Locate the cell with the specified text and output its (X, Y) center coordinate. 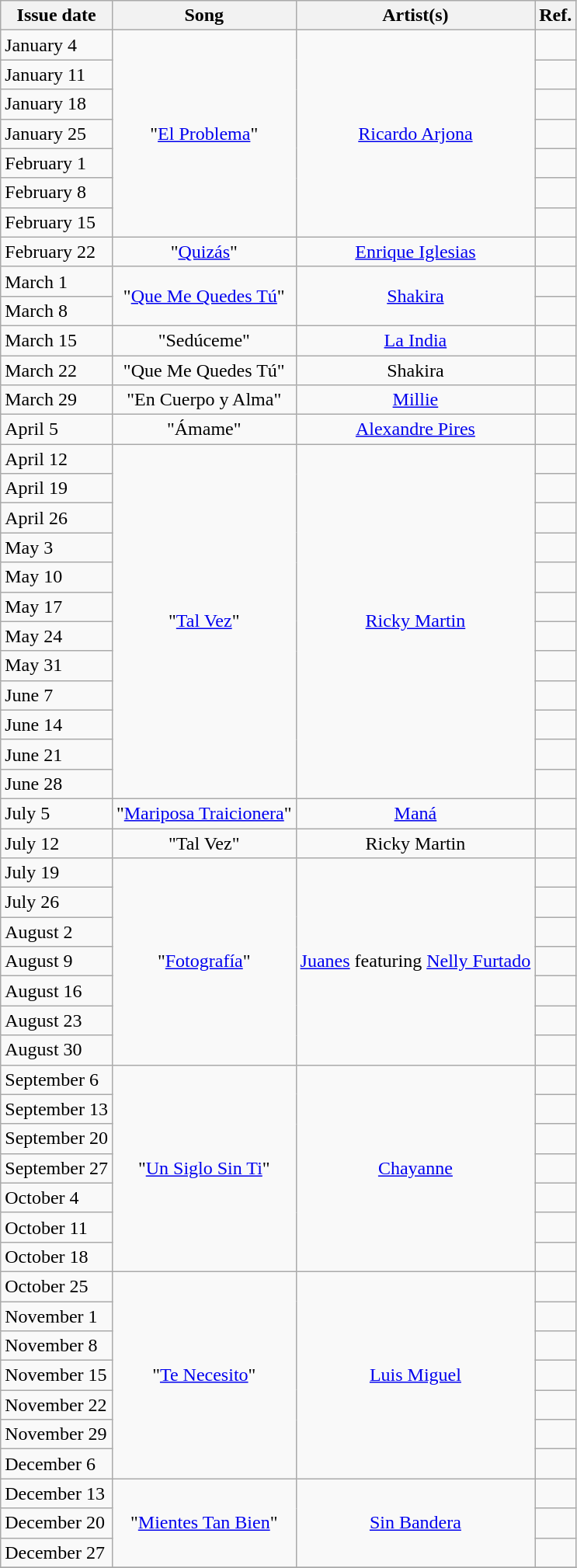
"Quizás" (203, 252)
August 23 (57, 1020)
Luis Miguel (415, 1375)
La India (415, 340)
Alexandre Pires (415, 429)
December 6 (57, 1464)
Millie (415, 400)
February 22 (57, 252)
November 29 (57, 1434)
Sin Bandera (415, 1523)
May 3 (57, 548)
January 4 (57, 45)
"Te Necesito" (203, 1375)
March 29 (57, 400)
April 26 (57, 518)
September 13 (57, 1109)
October 25 (57, 1286)
"Mariposa Traicionera" (203, 813)
March 8 (57, 311)
September 20 (57, 1139)
June 28 (57, 784)
May 17 (57, 607)
August 16 (57, 991)
June 7 (57, 695)
December 27 (57, 1552)
August 9 (57, 961)
Chayanne (415, 1168)
February 1 (57, 163)
Ricardo Arjona (415, 134)
July 19 (57, 873)
"Sedúceme" (203, 340)
October 11 (57, 1227)
March 22 (57, 370)
"En Cuerpo y Alma" (203, 400)
Enrique Iglesias (415, 252)
November 22 (57, 1405)
May 31 (57, 666)
Juanes featuring Nelly Furtado (415, 961)
Song (203, 16)
Artist(s) (415, 16)
May 10 (57, 577)
December 20 (57, 1523)
May 24 (57, 636)
October 4 (57, 1198)
January 11 (57, 75)
"Ámame" (203, 429)
"El Problema" (203, 134)
Ref. (556, 16)
March 15 (57, 340)
April 5 (57, 429)
June 14 (57, 725)
April 19 (57, 488)
"Fotografía" (203, 961)
March 1 (57, 281)
July 26 (57, 902)
Maná (415, 813)
April 12 (57, 459)
November 8 (57, 1346)
November 15 (57, 1375)
December 13 (57, 1493)
"Un Siglo Sin Ti" (203, 1168)
November 1 (57, 1316)
January 18 (57, 104)
Issue date (57, 16)
September 27 (57, 1168)
July 12 (57, 843)
"Mientes Tan Bien" (203, 1523)
June 21 (57, 754)
August 2 (57, 932)
February 8 (57, 193)
January 25 (57, 134)
July 5 (57, 813)
October 18 (57, 1257)
August 30 (57, 1050)
September 6 (57, 1080)
February 15 (57, 222)
